Determine the [x, y] coordinate at the center of the cell enclosing the given text.  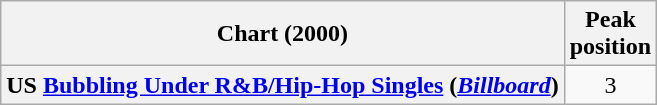
US Bubbling Under R&B/Hip-Hop Singles (Billboard) [282, 85]
3 [610, 85]
Peakposition [610, 34]
Chart (2000) [282, 34]
